Return [x, y] of the center of cell containing provided text 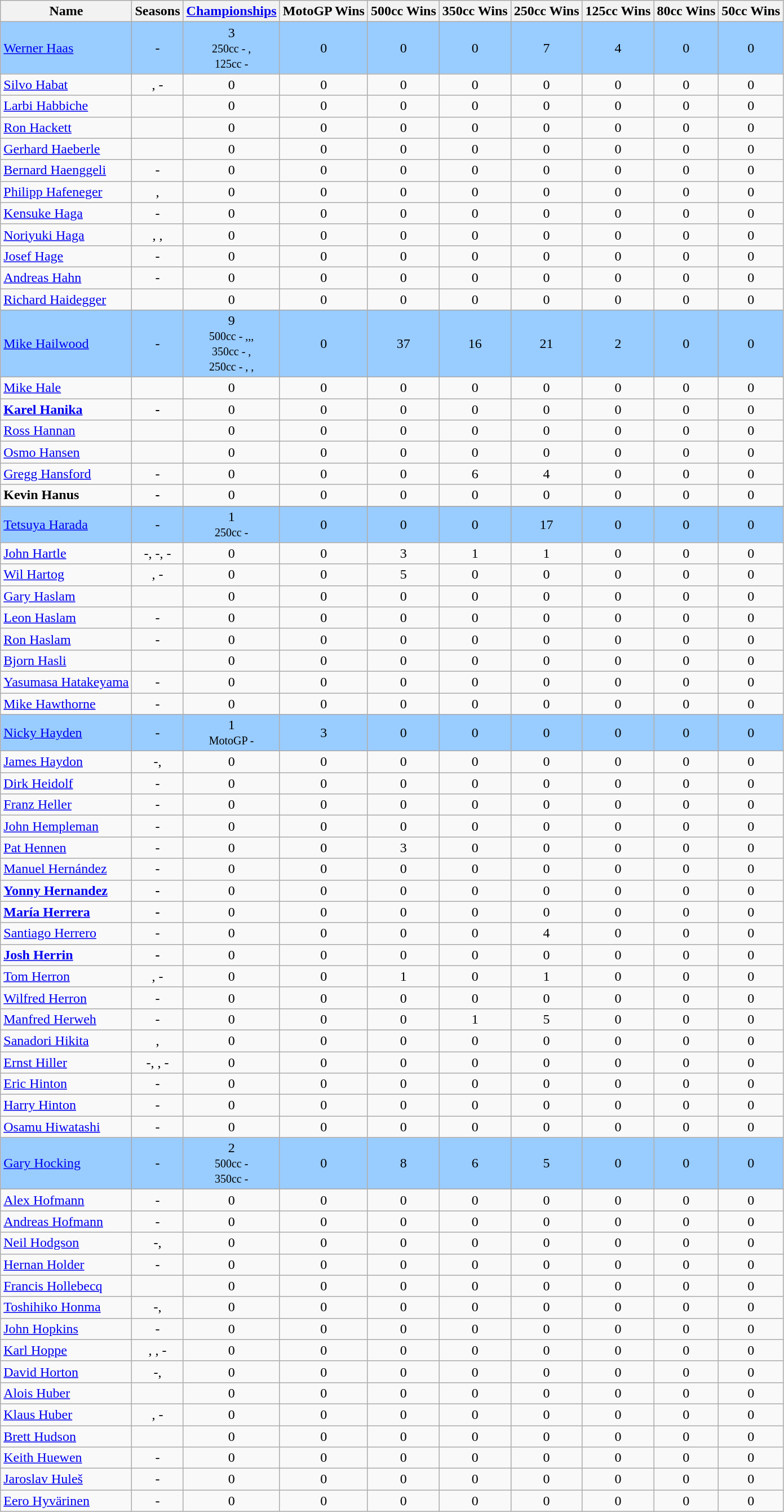
350cc Wins [475, 11]
1250cc - [231, 524]
Tetsuya Harada [67, 524]
Ron Haslam [67, 639]
Manuel Hernández [67, 869]
Ross Hannan [67, 431]
Championships [231, 11]
Osamu Hiwatashi [67, 1127]
, , [158, 235]
María Herrera [67, 912]
John Hartle [67, 553]
Hernan Holder [67, 1264]
Philipp Hafeneger [67, 192]
Wil Hartog [67, 575]
Noriyuki Haga [67, 235]
Larbi Habbiche [67, 106]
Bernard Haenggeli [67, 170]
Josh Herrin [67, 955]
Kevin Hanus [67, 495]
Gregg Hansford [67, 474]
8 [404, 1163]
Wilfred Herron [67, 998]
Mike Hailwood [67, 344]
Santiago Herrero [67, 933]
John Hopkins [67, 1329]
Bjorn Hasli [67, 660]
Tom Herron [67, 976]
50cc Wins [751, 11]
16 [475, 344]
Ernst Hiller [67, 1062]
3250cc - ,125cc - [231, 48]
80cc Wins [686, 11]
Dirk Heidolf [67, 783]
John Hempleman [67, 826]
Eric Hinton [67, 1084]
Josef Hage [67, 256]
7 [547, 48]
Francis Hollebecq [67, 1286]
Neil Hodgson [67, 1243]
2 [618, 344]
Leon Haslam [67, 618]
Mike Hawthorne [67, 703]
-, -, - [158, 553]
Mike Hale [67, 388]
Eero Hyvärinen [67, 1501]
Gary Hocking [67, 1163]
Richard Haidegger [67, 299]
Werner Haas [67, 48]
Andreas Hofmann [67, 1222]
David Horton [67, 1372]
Manfred Herweh [67, 1019]
Karel Hanika [67, 409]
250cc Wins [547, 11]
Yonny Hernandez [67, 891]
Pat Hennen [67, 848]
Harry Hinton [67, 1105]
Andreas Hahn [67, 277]
9500cc - ,,,350cc - ,250cc - , , [231, 344]
Brett Hudson [67, 1436]
Name [67, 11]
Osmo Hansen [67, 452]
Jaroslav Huleš [67, 1479]
James Haydon [67, 762]
500cc Wins [404, 11]
Karl Hoppe [67, 1350]
Yasumasa Hatakeyama [67, 682]
37 [404, 344]
Gerhard Haeberle [67, 149]
1MotoGP - [231, 733]
-, , - [158, 1062]
Keith Huewen [67, 1458]
17 [547, 524]
2500cc - 350cc - [231, 1163]
, , - [158, 1350]
Kensuke Haga [67, 213]
Sanadori Hikita [67, 1041]
Klaus Huber [67, 1414]
Gary Haslam [67, 596]
Alex Hofmann [67, 1200]
21 [547, 344]
Toshihiko Honma [67, 1307]
Alois Huber [67, 1393]
Silvo Habat [67, 85]
Seasons [158, 11]
125cc Wins [618, 11]
Ron Hackett [67, 127]
MotoGP Wins [324, 11]
Nicky Hayden [67, 733]
Franz Heller [67, 805]
